Extract the [X, Y] coordinate from the center of the cell holding the provided text.  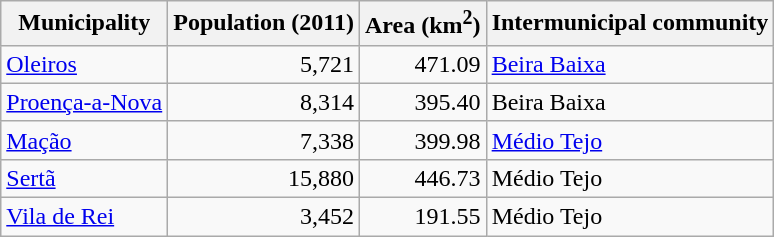
399.98 [424, 140]
395.40 [424, 102]
8,314 [264, 102]
Proença-a-Nova [84, 102]
446.73 [424, 178]
Area (km2) [424, 24]
Municipality [84, 24]
15,880 [264, 178]
5,721 [264, 64]
471.09 [424, 64]
3,452 [264, 217]
Population (2011) [264, 24]
7,338 [264, 140]
Oleiros [84, 64]
Vila de Rei [84, 217]
Mação [84, 140]
Intermunicipal community [630, 24]
191.55 [424, 217]
Sertã [84, 178]
